Return (X, Y) of the center of cell containing provided text 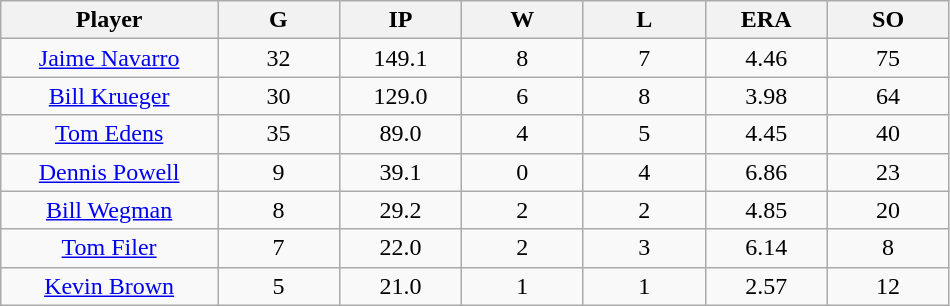
21.0 (400, 286)
3.98 (766, 96)
Jaime Navarro (110, 58)
Bill Krueger (110, 96)
89.0 (400, 134)
75 (888, 58)
40 (888, 134)
SO (888, 20)
6.86 (766, 172)
22.0 (400, 248)
30 (279, 96)
129.0 (400, 96)
W (522, 20)
Dennis Powell (110, 172)
9 (279, 172)
4.45 (766, 134)
39.1 (400, 172)
G (279, 20)
12 (888, 286)
4.46 (766, 58)
ERA (766, 20)
23 (888, 172)
6 (522, 96)
Bill Wegman (110, 210)
Player (110, 20)
3 (644, 248)
4.85 (766, 210)
0 (522, 172)
Tom Filer (110, 248)
6.14 (766, 248)
64 (888, 96)
20 (888, 210)
Tom Edens (110, 134)
149.1 (400, 58)
32 (279, 58)
2.57 (766, 286)
29.2 (400, 210)
Kevin Brown (110, 286)
35 (279, 134)
L (644, 20)
IP (400, 20)
